Determine the [x, y] coordinate at the center of the cell enclosing the given text.  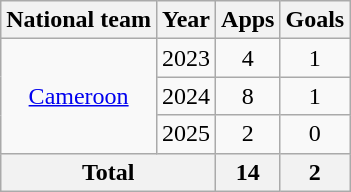
Year [186, 20]
14 [248, 172]
8 [248, 96]
Total [108, 172]
4 [248, 58]
Cameroon [79, 96]
2024 [186, 96]
Apps [248, 20]
Goals [315, 20]
National team [79, 20]
0 [315, 134]
2023 [186, 58]
2025 [186, 134]
